Find where the given text appears and provide that cell's center as (x, y) coordinate. 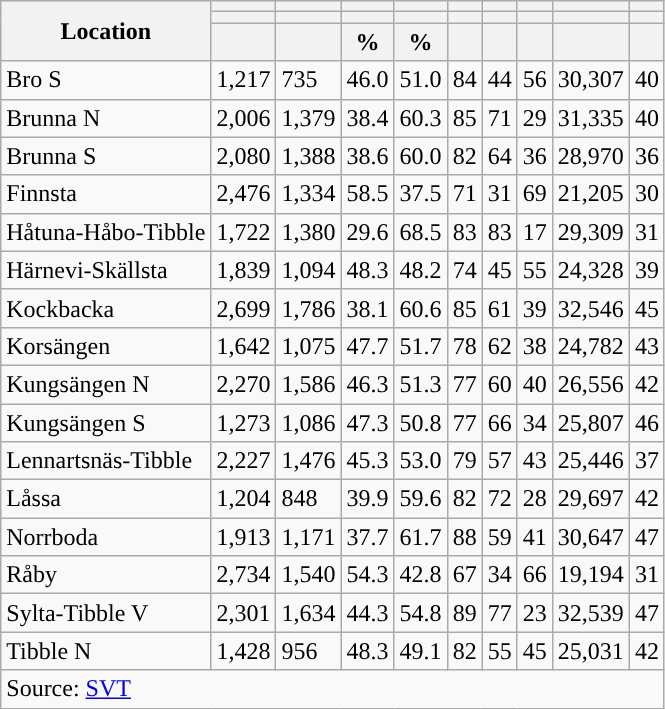
28,970 (590, 156)
89 (464, 613)
50.8 (420, 423)
1,094 (308, 270)
2,699 (244, 308)
49.1 (420, 651)
38.1 (368, 308)
78 (464, 346)
1,217 (244, 80)
Finnsta (106, 194)
956 (308, 651)
57 (500, 461)
21,205 (590, 194)
88 (464, 537)
37.5 (420, 194)
2,270 (244, 384)
Härnevi-Skällsta (106, 270)
1,540 (308, 575)
848 (308, 499)
32,546 (590, 308)
45.3 (368, 461)
28 (534, 499)
1,634 (308, 613)
Kungsängen N (106, 384)
1,171 (308, 537)
19,194 (590, 575)
29,309 (590, 232)
32,539 (590, 613)
53.0 (420, 461)
42.8 (420, 575)
Korsängen (106, 346)
29 (534, 118)
1,388 (308, 156)
1,428 (244, 651)
54.8 (420, 613)
30,647 (590, 537)
24,782 (590, 346)
30 (646, 194)
2,227 (244, 461)
2,006 (244, 118)
Source: SVT (333, 689)
39.9 (368, 499)
23 (534, 613)
Låssa (106, 499)
51.7 (420, 346)
2,476 (244, 194)
60.6 (420, 308)
1,642 (244, 346)
17 (534, 232)
Bro S (106, 80)
60.3 (420, 118)
Location (106, 31)
47.7 (368, 346)
1,204 (244, 499)
68.5 (420, 232)
61 (500, 308)
1,086 (308, 423)
56 (534, 80)
1,476 (308, 461)
47.3 (368, 423)
37 (646, 461)
58.5 (368, 194)
2,301 (244, 613)
Lennartsnäs-Tibble (106, 461)
30,307 (590, 80)
79 (464, 461)
44.3 (368, 613)
1,273 (244, 423)
25,031 (590, 651)
46.3 (368, 384)
41 (534, 537)
38.4 (368, 118)
2,080 (244, 156)
25,807 (590, 423)
46 (646, 423)
38.6 (368, 156)
44 (500, 80)
51.0 (420, 80)
60 (500, 384)
37.7 (368, 537)
Kockbacka (106, 308)
59.6 (420, 499)
25,446 (590, 461)
Sylta-Tibble V (106, 613)
74 (464, 270)
Håtuna-Håbo-Tibble (106, 232)
69 (534, 194)
1,839 (244, 270)
84 (464, 80)
2,734 (244, 575)
Brunna S (106, 156)
64 (500, 156)
29,697 (590, 499)
67 (464, 575)
59 (500, 537)
1,334 (308, 194)
1,786 (308, 308)
Norrboda (106, 537)
1,380 (308, 232)
Råby (106, 575)
31,335 (590, 118)
54.3 (368, 575)
1,379 (308, 118)
61.7 (420, 537)
48.2 (420, 270)
29.6 (368, 232)
1,075 (308, 346)
46.0 (368, 80)
1,586 (308, 384)
62 (500, 346)
Tibble N (106, 651)
1,913 (244, 537)
60.0 (420, 156)
26,556 (590, 384)
Kungsängen S (106, 423)
72 (500, 499)
24,328 (590, 270)
51.3 (420, 384)
735 (308, 80)
1,722 (244, 232)
38 (534, 346)
Brunna N (106, 118)
